From the cell containing the given text, extract its center point as [x, y] coordinate. 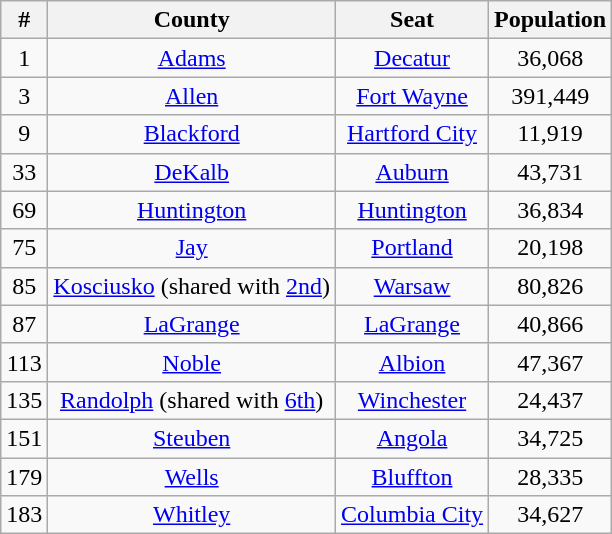
Whitley [192, 515]
179 [24, 477]
Warsaw [412, 286]
33 [24, 172]
1 [24, 58]
DeKalb [192, 172]
80,826 [550, 286]
County [192, 20]
Bluffton [412, 477]
9 [24, 134]
Hartford City [412, 134]
Noble [192, 362]
Seat [412, 20]
Randolph (shared with 6th) [192, 400]
Fort Wayne [412, 96]
Wells [192, 477]
3 [24, 96]
Albion [412, 362]
20,198 [550, 248]
Angola [412, 438]
85 [24, 286]
28,335 [550, 477]
Allen [192, 96]
Population [550, 20]
34,627 [550, 515]
Auburn [412, 172]
69 [24, 210]
40,866 [550, 324]
# [24, 20]
Decatur [412, 58]
Steuben [192, 438]
Adams [192, 58]
183 [24, 515]
Kosciusko (shared with 2nd) [192, 286]
Portland [412, 248]
391,449 [550, 96]
135 [24, 400]
Blackford [192, 134]
24,437 [550, 400]
11,919 [550, 134]
36,068 [550, 58]
113 [24, 362]
87 [24, 324]
151 [24, 438]
47,367 [550, 362]
36,834 [550, 210]
34,725 [550, 438]
75 [24, 248]
43,731 [550, 172]
Winchester [412, 400]
Columbia City [412, 515]
Jay [192, 248]
